Find where the given text appears and provide that cell's center as [X, Y] coordinate. 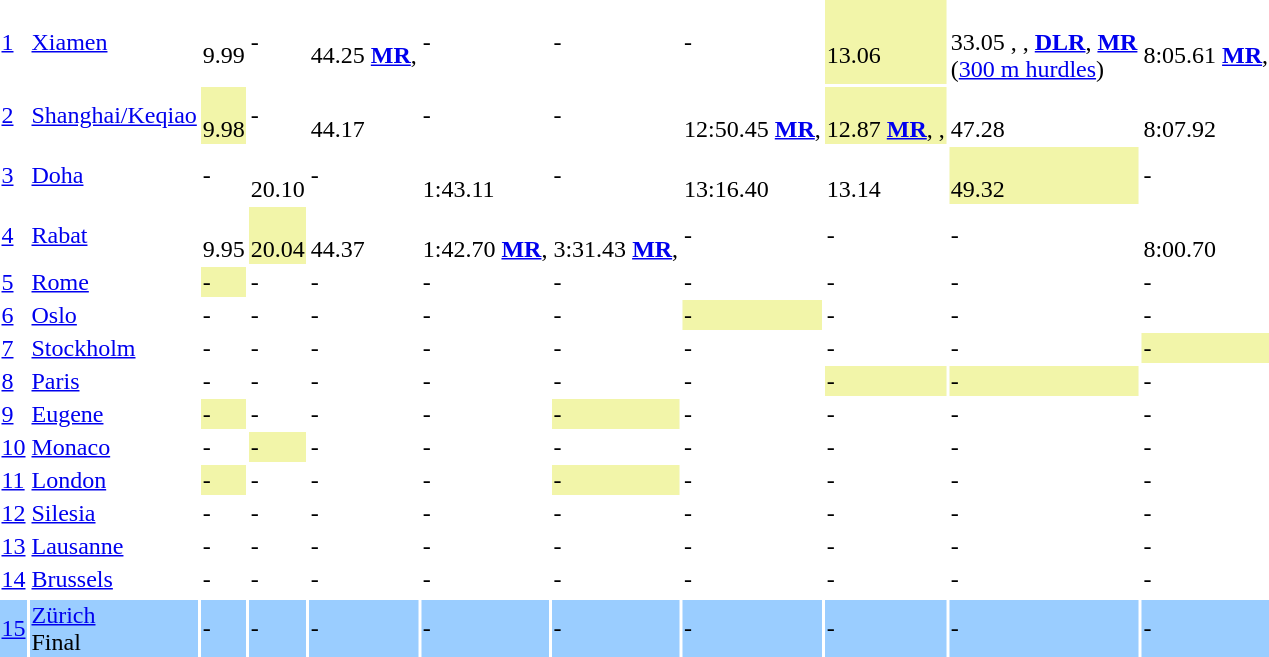
Silesia [114, 513]
11 [14, 480]
20.10 [278, 176]
9.99 [224, 42]
10 [14, 447]
44.17 [364, 116]
Oslo [114, 315]
3:31.43 MR, [616, 236]
3 [14, 176]
Shanghai/Keqiao [114, 116]
ZürichFinal [114, 628]
Rome [114, 282]
7 [14, 348]
Doha [114, 176]
13:16.40 [753, 176]
13.06 [886, 42]
1:43.11 [485, 176]
9.98 [224, 116]
44.37 [364, 236]
49.32 [1044, 176]
6 [14, 315]
12 [14, 513]
9.95 [224, 236]
33.05 , , DLR, MR (300 m hurdles) [1044, 42]
47.28 [1044, 116]
4 [14, 236]
15 [14, 628]
London [114, 480]
Monaco [114, 447]
Stockholm [114, 348]
12.87 MR, , [886, 116]
9 [14, 414]
2 [14, 116]
12:50.45 MR, [753, 116]
5 [14, 282]
13 [14, 546]
Lausanne [114, 546]
20.04 [278, 236]
1 [14, 42]
Rabat [114, 236]
1:42.70 MR, [485, 236]
13.14 [886, 176]
Paris [114, 381]
44.25 MR, [364, 42]
Xiamen [114, 42]
14 [14, 579]
8 [14, 381]
Brussels [114, 579]
Eugene [114, 414]
